Pinpoint the cell where the given text exists, returning its (X, Y) midpoint coordinate. 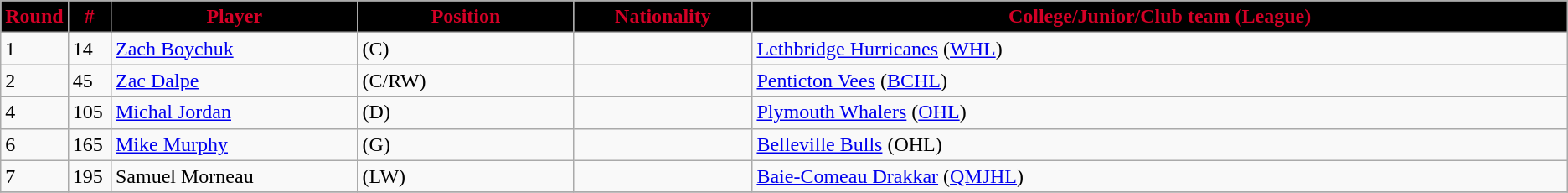
Zac Dalpe (235, 81)
105 (89, 112)
165 (89, 144)
# (89, 17)
45 (89, 81)
College/Junior/Club team (League) (1159, 17)
195 (89, 176)
Baie-Comeau Drakkar (QMJHL) (1159, 176)
Penticton Vees (BCHL) (1159, 81)
Nationality (663, 17)
(LW) (466, 176)
4 (34, 112)
Belleville Bulls (OHL) (1159, 144)
(C) (466, 49)
14 (89, 49)
Position (466, 17)
Michal Jordan (235, 112)
(G) (466, 144)
Player (235, 17)
Zach Boychuk (235, 49)
(C/RW) (466, 81)
6 (34, 144)
Round (34, 17)
2 (34, 81)
Plymouth Whalers (OHL) (1159, 112)
1 (34, 49)
Mike Murphy (235, 144)
(D) (466, 112)
Samuel Morneau (235, 176)
Lethbridge Hurricanes (WHL) (1159, 49)
7 (34, 176)
